Return the [X, Y] coordinate for the center point of the cell that contains the specified text.  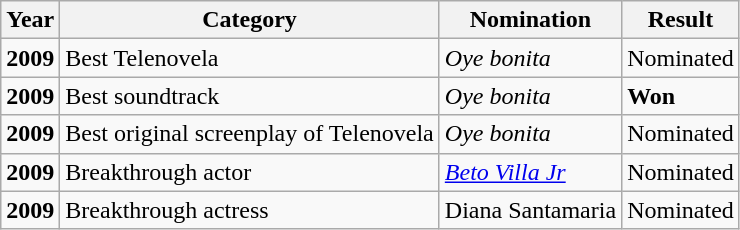
Won [681, 96]
Breakthrough actress [250, 210]
Year [30, 20]
Best soundtrack [250, 96]
Result [681, 20]
Breakthrough actor [250, 172]
Diana Santamaria [530, 210]
Best original screenplay of Telenovela [250, 134]
Beto Villa Jr [530, 172]
Category [250, 20]
Best Telenovela [250, 58]
Nomination [530, 20]
